Determine the [X, Y] coordinate at the center of the cell enclosing the given text.  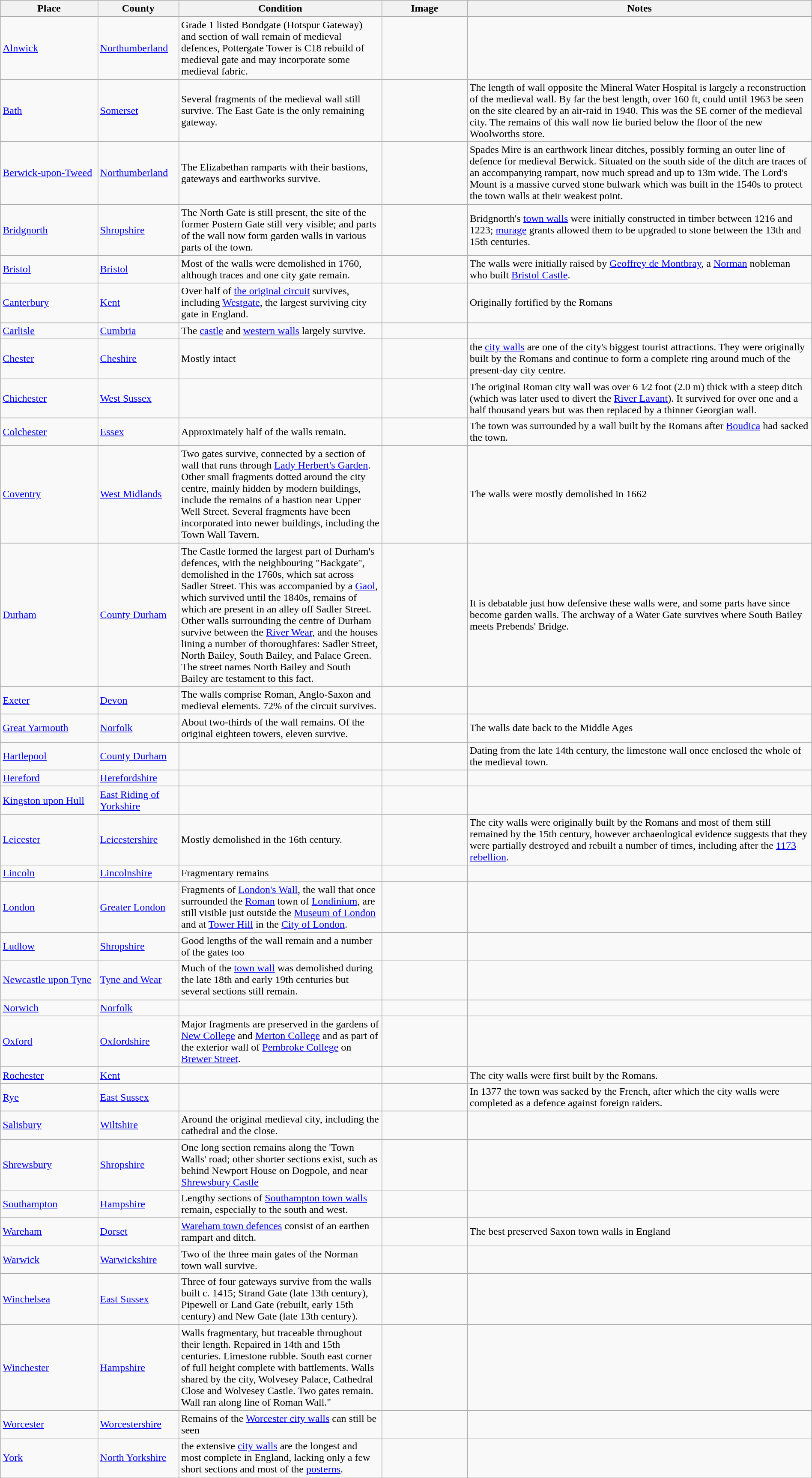
Place [49, 9]
Oxfordshire [138, 1042]
Shrewsbury [49, 1165]
Oxford [49, 1042]
Durham [49, 615]
Norwich [49, 1008]
Image [424, 9]
York [49, 1458]
Salisbury [49, 1125]
Coventry [49, 494]
Cheshire [138, 358]
Herefordshire [138, 778]
Fragmentary remains [281, 873]
Lincolnshire [138, 873]
Approximately half of the walls remain. [281, 432]
London [49, 907]
Most of the walls were demolished in 1760, although traces and one city gate remain. [281, 269]
County [138, 9]
Southampton [49, 1204]
The city walls were first built by the Romans. [639, 1075]
Chester [49, 358]
the extensive city walls are the longest and most complete in England, lacking only a few short sections and most of the posterns. [281, 1458]
Mostly intact [281, 358]
Originally fortified by the Romans [639, 303]
Lengthy sections of Southampton town walls remain, especially to the south and west. [281, 1204]
Several fragments of the medieval wall still survive. The East Gate is the only remaining gateway. [281, 110]
Major fragments are preserved in the gardens of New College and Merton College and as part of the exterior wall of Pembroke College on Brewer Street. [281, 1042]
Great Yarmouth [49, 728]
Berwick-upon-Tweed [49, 173]
Hereford [49, 778]
Kingston upon Hull [49, 800]
Dating from the late 14th century, the limestone wall once enclosed the whole of the medieval town. [639, 756]
Rochester [49, 1075]
West Midlands [138, 494]
Over half of the original circuit survives, including Westgate, the largest surviving city gate in England. [281, 303]
The walls were initially raised by Geoffrey de Montbray, a Norman nobleman who built Bristol Castle. [639, 269]
Wiltshire [138, 1125]
Winchelsea [49, 1299]
The best preserved Saxon town walls in England [639, 1232]
The walls comprise Roman, Anglo-Saxon and medieval elements. 72% of the circuit survives. [281, 701]
West Sussex [138, 398]
Dorset [138, 1232]
Wareham town defences consist of an earthen rampart and ditch. [281, 1232]
Bath [49, 110]
The town was surrounded by a wall built by the Romans after Boudica had sacked the town. [639, 432]
The walls were mostly demolished in 1662 [639, 494]
Exeter [49, 701]
The Elizabethan ramparts with their bastions, gateways and earthworks survive. [281, 173]
East Riding of Yorkshire [138, 800]
Alnwick [49, 48]
Good lengths of the wall remain and a number of the gates too [281, 947]
Warwick [49, 1260]
Colchester [49, 432]
The castle and western walls largely survive. [281, 331]
Leicester [49, 839]
Chichester [49, 398]
Canterbury [49, 303]
Notes [639, 9]
Winchester [49, 1368]
Worcestershire [138, 1424]
Somerset [138, 110]
Tyne and Wear [138, 980]
Remains of the Worcester city walls can still be seen [281, 1424]
Bridgnorth [49, 230]
North Yorkshire [138, 1458]
Devon [138, 701]
Worcester [49, 1424]
Cumbria [138, 331]
Lincoln [49, 873]
Condition [281, 9]
Mostly demolished in the 16th century. [281, 839]
Leicestershire [138, 839]
Carlisle [49, 331]
Much of the town wall was demolished during the late 18th and early 19th centuries but several sections still remain. [281, 980]
Ludlow [49, 947]
The walls date back to the Middle Ages [639, 728]
Warwickshire [138, 1260]
Essex [138, 432]
About two-thirds of the wall remains. Of the original eighteen towers, eleven survive. [281, 728]
Hartlepool [49, 756]
Two of the three main gates of the Norman town wall survive. [281, 1260]
Greater London [138, 907]
Wareham [49, 1232]
Rye [49, 1097]
Newcastle upon Tyne [49, 980]
Around the original medieval city, including the cathedral and the close. [281, 1125]
In 1377 the town was sacked by the French, after which the city walls were completed as a defence against foreign raiders. [639, 1097]
